Provide the (X, Y) coordinate of the cell's center where the given text is located.  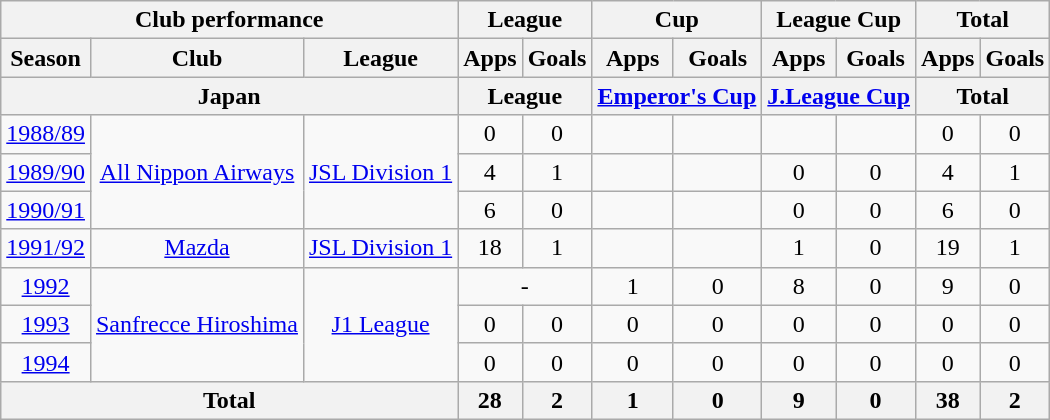
League Cup (839, 20)
1993 (46, 324)
Sanfrecce Hiroshima (196, 324)
1992 (46, 286)
Season (46, 58)
1988/89 (46, 134)
Cup (677, 20)
Club performance (230, 20)
1990/91 (46, 210)
38 (948, 400)
All Nippon Airways (196, 172)
Mazda (196, 248)
- (525, 286)
8 (799, 286)
19 (948, 248)
28 (490, 400)
J.League Cup (839, 96)
Japan (230, 96)
18 (490, 248)
J1 League (380, 324)
1989/90 (46, 172)
Emperor's Cup (677, 96)
Club (196, 58)
1991/92 (46, 248)
1994 (46, 362)
